Extract the [X, Y] coordinate from the center of the cell holding the provided text.  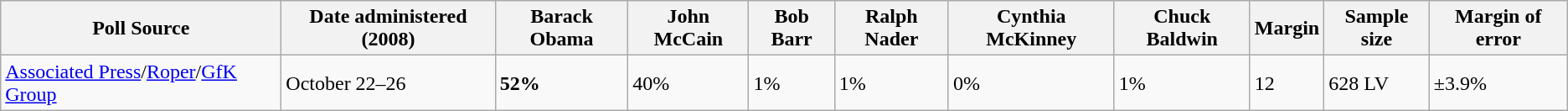
Margin [1287, 29]
John McCain [689, 29]
October 22–26 [389, 82]
±3.9% [1498, 82]
Poll Source [141, 29]
Associated Press/Roper/GfK Group [141, 82]
12 [1287, 82]
0% [1031, 82]
Sample size [1377, 29]
52% [561, 82]
Cynthia McKinney [1031, 29]
628 LV [1377, 82]
40% [689, 82]
Barack Obama [561, 29]
Ralph Nader [891, 29]
Chuck Baldwin [1182, 29]
Bob Barr [792, 29]
Margin of error [1498, 29]
Date administered (2008) [389, 29]
